Scan for the cell matching the given text and deliver its (X, Y) coordinate at center. 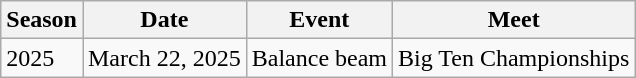
Big Ten Championships (514, 58)
March 22, 2025 (164, 58)
Balance beam (319, 58)
Date (164, 20)
Event (319, 20)
2025 (42, 58)
Season (42, 20)
Meet (514, 20)
